Determine the (x, y) coordinate at the center of the cell enclosing the given text.  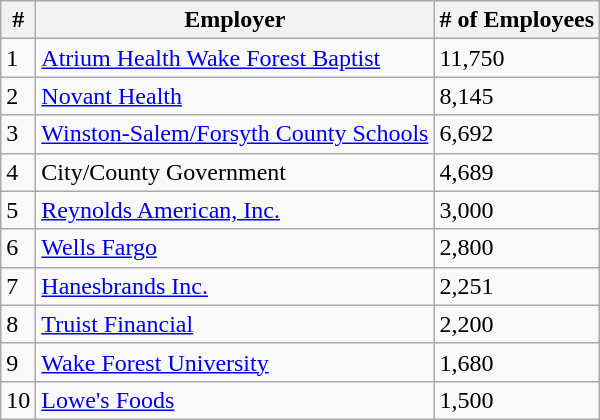
# (18, 20)
2,251 (517, 286)
Wells Fargo (235, 248)
City/County Government (235, 172)
2 (18, 96)
11,750 (517, 58)
6,692 (517, 134)
Truist Financial (235, 324)
6 (18, 248)
Reynolds American, Inc. (235, 210)
Novant Health (235, 96)
1,500 (517, 400)
2,200 (517, 324)
1 (18, 58)
Wake Forest University (235, 362)
3,000 (517, 210)
Winston-Salem/Forsyth County Schools (235, 134)
8,145 (517, 96)
2,800 (517, 248)
1,680 (517, 362)
4 (18, 172)
3 (18, 134)
Hanesbrands Inc. (235, 286)
4,689 (517, 172)
8 (18, 324)
7 (18, 286)
Atrium Health Wake Forest Baptist (235, 58)
9 (18, 362)
# of Employees (517, 20)
Lowe's Foods (235, 400)
5 (18, 210)
Employer (235, 20)
10 (18, 400)
